Determine the [X, Y] coordinate at the center of the cell enclosing the given text.  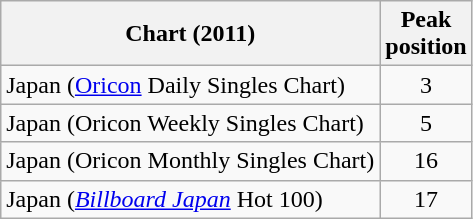
Japan (Oricon Weekly Singles Chart) [190, 123]
Japan (Oricon Daily Singles Chart) [190, 85]
17 [426, 199]
5 [426, 123]
Japan (Oricon Monthly Singles Chart) [190, 161]
Peakposition [426, 34]
3 [426, 85]
16 [426, 161]
Japan (Billboard Japan Hot 100) [190, 199]
Chart (2011) [190, 34]
